Scan for the cell matching the given text and deliver its (x, y) coordinate at center. 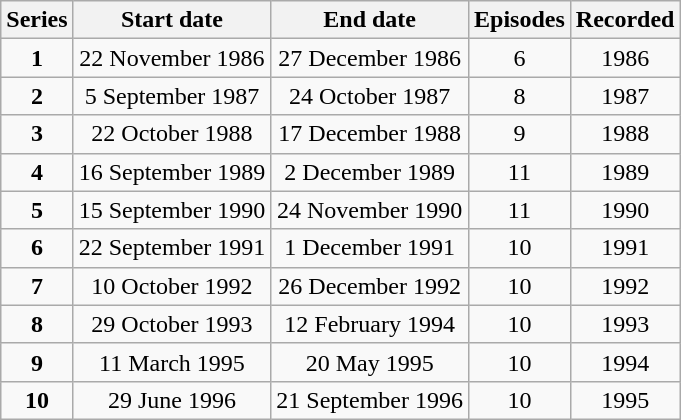
7 (37, 286)
11 March 1995 (172, 362)
29 October 1993 (172, 324)
1988 (625, 134)
1987 (625, 96)
1989 (625, 172)
20 May 1995 (370, 362)
5 (37, 210)
Start date (172, 20)
24 November 1990 (370, 210)
5 September 1987 (172, 96)
17 December 1988 (370, 134)
1 December 1991 (370, 248)
1994 (625, 362)
26 December 1992 (370, 286)
22 September 1991 (172, 248)
22 October 1988 (172, 134)
Episodes (520, 20)
1995 (625, 400)
27 December 1986 (370, 58)
1991 (625, 248)
12 February 1994 (370, 324)
16 September 1989 (172, 172)
Series (37, 20)
2 December 1989 (370, 172)
15 September 1990 (172, 210)
1986 (625, 58)
29 June 1996 (172, 400)
3 (37, 134)
21 September 1996 (370, 400)
24 October 1987 (370, 96)
22 November 1986 (172, 58)
10 October 1992 (172, 286)
End date (370, 20)
1 (37, 58)
1993 (625, 324)
1990 (625, 210)
4 (37, 172)
1992 (625, 286)
2 (37, 96)
Recorded (625, 20)
